Return [x, y] of the center of cell containing provided text 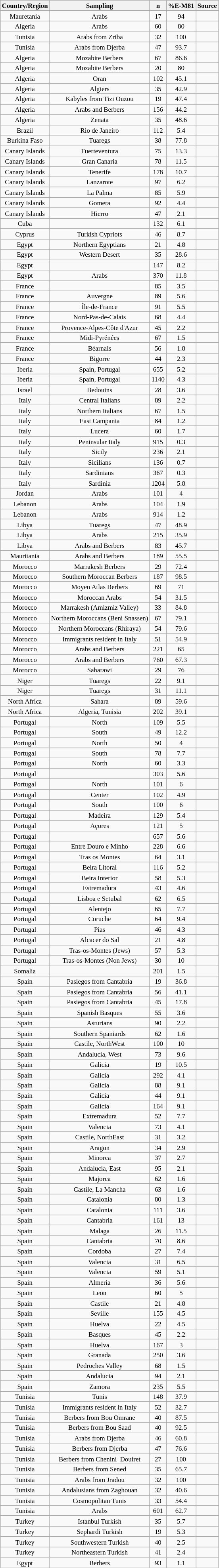
Coruche [100, 919]
109 [158, 722]
303 [158, 774]
Pias [100, 929]
1.3 [181, 1199]
132 [158, 223]
43 [158, 888]
76.6 [181, 1448]
6.6 [181, 846]
Béarnais [100, 348]
Northern Moroccans (Beni Snassen) [100, 618]
62.7 [181, 1511]
Israel [25, 389]
95 [158, 1168]
129 [158, 815]
292 [158, 1075]
370 [158, 275]
Western Desert [100, 255]
37.9 [181, 1396]
Mauritania [25, 556]
Zenata [100, 120]
10.5 [181, 1064]
Lucera [100, 431]
54.4 [181, 1500]
11.8 [181, 275]
Turkish Cypriots [100, 234]
East Campania [100, 421]
3 [181, 1345]
Extremadura [100, 1116]
49 [158, 732]
147 [158, 265]
57 [158, 950]
Île-de-France [100, 307]
65.7 [181, 1469]
3.1 [181, 857]
2.5 [181, 1542]
Brazil [25, 130]
17.8 [181, 1002]
59 [158, 1272]
44.2 [181, 109]
235 [158, 1386]
n [158, 6]
Marrakesh (Amizmiz Valley) [100, 608]
187 [158, 576]
Burkina Faso [25, 141]
Sicilians [100, 462]
Cosmopolitan Tunis [100, 1500]
1.7 [181, 431]
Lanzarote [100, 182]
136 [158, 462]
201 [158, 971]
1.8 [181, 348]
Tras-os-Montes (Non Jews) [100, 961]
%E-M81 [181, 6]
Hierro [100, 213]
Beira Interior [100, 877]
92 [158, 203]
Arabs from Zriba [100, 37]
655 [158, 369]
3.3 [181, 763]
Algiers [100, 89]
Andalucia, East [100, 1168]
Malaga [100, 1230]
Berbers from Sened [100, 1469]
2.7 [181, 1158]
Southern Spaniards [100, 1033]
48.6 [181, 120]
92.5 [181, 1428]
13.3 [181, 151]
3.5 [181, 286]
Castile [100, 1303]
Source [207, 6]
Tras-os-Montes (Jews) [100, 950]
32.7 [181, 1407]
75 [158, 151]
Berbers from Chenini–Douiret [100, 1459]
28.6 [181, 255]
Peninsular Italy [100, 441]
17 [158, 16]
8.2 [181, 265]
41.1 [181, 992]
Berbers from Bou Omrane [100, 1417]
Estremadura [100, 888]
Nord-Pas-de-Calais [100, 317]
164 [158, 1106]
Saharawi [100, 670]
Sicily [100, 452]
9.6 [181, 1054]
98.5 [181, 576]
215 [158, 535]
Madeira [100, 815]
84 [158, 421]
Spanish Basques [100, 1013]
Lisboa e Setubal [100, 898]
0.7 [181, 462]
Southern Moroccan Berbers [100, 576]
Tras os Montes [100, 857]
35.9 [181, 535]
Minorca [100, 1158]
Zamora [100, 1386]
112 [158, 130]
3.2 [181, 1137]
63 [158, 1189]
36.8 [181, 981]
Fuerteventura [100, 151]
Seville [100, 1314]
Northern Moroccans (Rhiraya) [100, 628]
178 [158, 172]
4.9 [181, 794]
31.5 [181, 597]
221 [158, 649]
Castile, NorthWest [100, 1043]
2.9 [181, 1147]
250 [158, 1355]
Algeria, Tunisia [100, 712]
Andalucia, West [100, 1054]
79.1 [181, 618]
Central Italians [100, 400]
Castile, La Mancha [100, 1189]
Sardinians [100, 473]
6.2 [181, 182]
1140 [158, 379]
Majorca [100, 1179]
Arabs from Jradou [100, 1480]
1.1 [181, 1562]
20 [158, 68]
Entre Douro e Minho [100, 846]
Jordan [25, 493]
47.4 [181, 99]
70 [158, 1241]
Northern Egyptians [100, 244]
41 [158, 1552]
5.9 [181, 193]
Almeria [100, 1282]
Country/Region [25, 6]
914 [158, 514]
Alcacer do Sal [100, 940]
Basques [100, 1334]
Cordoba [100, 1251]
Tunis [100, 1396]
1204 [158, 483]
Northeastern Turkish [100, 1552]
5.7 [181, 1521]
55.5 [181, 556]
2.3 [181, 359]
8.6 [181, 1241]
Andalusians from Zaghouan [100, 1490]
148 [158, 1396]
76 [181, 670]
Rio de Janeiro [100, 130]
59.6 [181, 701]
Aragon [100, 1147]
28 [158, 389]
39.1 [181, 712]
Tenerife [100, 172]
Bedouins [100, 389]
Gran Canaria [100, 161]
51 [158, 639]
88 [158, 1085]
Cuba [25, 223]
Leon [100, 1293]
5.8 [181, 483]
67.3 [181, 660]
Granada [100, 1355]
Center [100, 794]
93.7 [181, 47]
155 [158, 1314]
Gomera [100, 203]
Sephardi Turkish [100, 1532]
Cyprus [25, 234]
86.6 [181, 57]
72.4 [181, 566]
42.9 [181, 89]
161 [158, 1220]
7.4 [181, 1251]
Kabyles from Tizi Ouzou [100, 99]
Mauretania [25, 16]
90 [158, 1023]
189 [158, 556]
Castile, NorthEast [100, 1137]
5.1 [181, 1272]
202 [158, 712]
83 [158, 546]
915 [158, 441]
Pedroches Valley [100, 1366]
Berbers from Djerba [100, 1448]
Moyen Atlas Berbers [100, 587]
1.9 [181, 504]
Oran [100, 78]
97 [158, 182]
55 [158, 1013]
Bigorre [100, 359]
Somalia [25, 971]
40.6 [181, 1490]
36 [158, 1282]
6.1 [181, 223]
Moroccan Arabs [100, 597]
116 [158, 867]
Berbers from Bou Saad [100, 1428]
Alentejo [100, 909]
Auvergne [100, 296]
50 [158, 742]
Berbers [100, 1562]
Midi-Pyrénées [100, 338]
69 [158, 587]
2.4 [181, 1552]
93 [158, 1562]
26 [158, 1230]
37 [158, 1158]
45.7 [181, 546]
58 [158, 877]
30 [158, 961]
48.9 [181, 525]
156 [158, 109]
121 [158, 826]
La Palma [100, 193]
Istanbul Turkish [100, 1521]
77.8 [181, 141]
228 [158, 846]
60.8 [181, 1438]
38 [158, 141]
367 [158, 473]
111 [158, 1209]
9.4 [181, 919]
Sampling [100, 6]
91 [158, 307]
104 [158, 504]
Asturians [100, 1023]
Beira Litoral [100, 867]
11.1 [181, 691]
12.2 [181, 732]
236 [158, 452]
13 [181, 1220]
Sahara [100, 701]
8.7 [181, 234]
601 [158, 1511]
760 [158, 660]
Açores [100, 826]
84.8 [181, 608]
Provence-Alpes-Côte d'Azur [100, 327]
10.7 [181, 172]
87.5 [181, 1417]
Northern Italians [100, 410]
Southwestern Turkish [100, 1542]
Sardinia [100, 483]
657 [158, 836]
54.9 [181, 639]
34 [158, 1147]
Marrakesh Berbers [100, 566]
79.6 [181, 628]
71 [181, 587]
45.1 [181, 78]
4.6 [181, 888]
Andalucia [100, 1376]
167 [158, 1345]
